For the text-containing cell, return its midpoint in (X, Y) coordinate format. 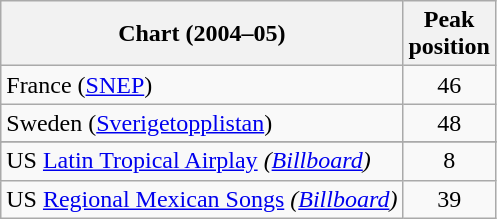
48 (449, 123)
46 (449, 85)
France (SNEP) (202, 85)
39 (449, 199)
US Regional Mexican Songs (Billboard) (202, 199)
Sweden (Sverigetopplistan) (202, 123)
Peakposition (449, 34)
US Latin Tropical Airplay (Billboard) (202, 161)
8 (449, 161)
Chart (2004–05) (202, 34)
